Detect which cell encompasses the target text, then output its [x, y] center coordinate. 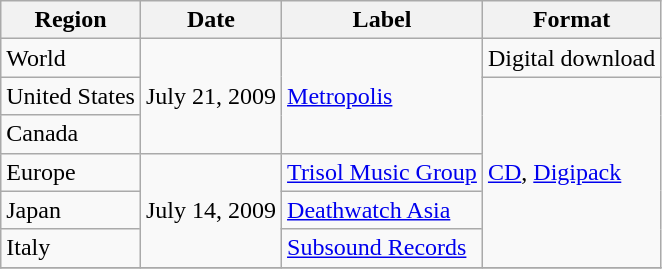
Deathwatch Asia [382, 210]
Subsound Records [382, 248]
United States [71, 96]
Label [382, 20]
Italy [71, 248]
Europe [71, 172]
CD, Digipack [571, 172]
Japan [71, 210]
July 14, 2009 [210, 210]
Region [71, 20]
Format [571, 20]
Date [210, 20]
World [71, 58]
July 21, 2009 [210, 96]
Canada [71, 134]
Trisol Music Group [382, 172]
Digital download [571, 58]
Metropolis [382, 96]
